From the cell containing the given text, extract its center point as (x, y) coordinate. 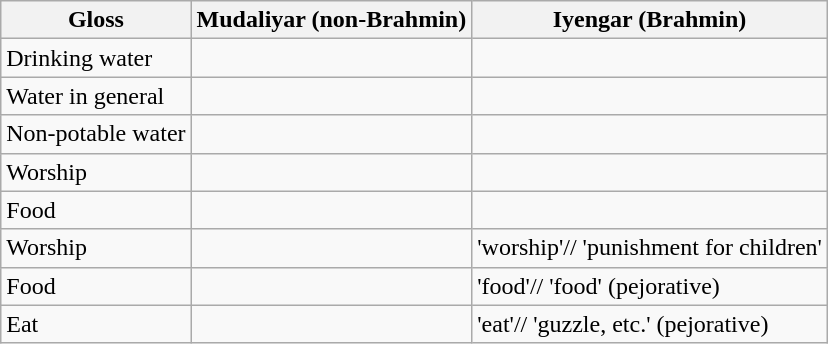
Drinking water (96, 58)
Eat (96, 324)
Water in general (96, 96)
Mudaliyar (non-Brahmin) (332, 20)
'eat'// 'guzzle, etc.' (pejorative) (650, 324)
'food'// 'food' (pejorative) (650, 286)
Iyengar (Brahmin) (650, 20)
Gloss (96, 20)
'worship'// 'punishment for children' (650, 248)
Non-potable water (96, 134)
